Locate the cell with the specified text and output its [X, Y] center coordinate. 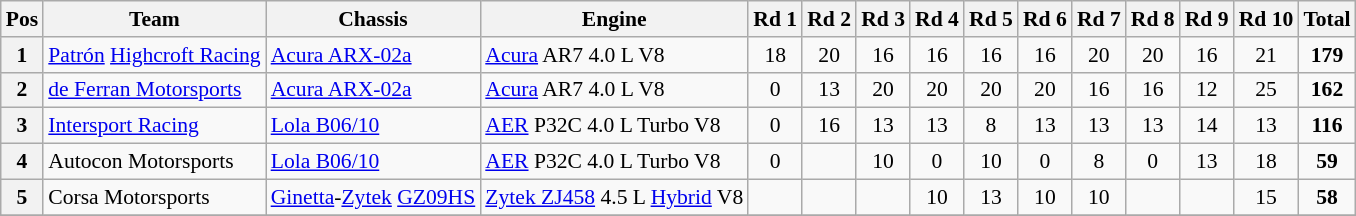
Ginetta-Zytek GZ09HS [374, 197]
Chassis [374, 19]
Rd 2 [829, 19]
25 [1266, 90]
Rd 3 [883, 19]
Zytek ZJ458 4.5 L Hybrid V8 [614, 197]
Rd 9 [1207, 19]
2 [22, 90]
de Ferran Motorsports [154, 90]
14 [1207, 126]
Corsa Motorsports [154, 197]
Rd 7 [1099, 19]
Autocon Motorsports [154, 162]
5 [22, 197]
1 [22, 55]
Team [154, 19]
21 [1266, 55]
116 [1326, 126]
Total [1326, 19]
Intersport Racing [154, 126]
Pos [22, 19]
Rd 1 [775, 19]
Rd 4 [937, 19]
3 [22, 126]
12 [1207, 90]
59 [1326, 162]
Rd 10 [1266, 19]
Engine [614, 19]
4 [22, 162]
179 [1326, 55]
15 [1266, 197]
58 [1326, 197]
Patrón Highcroft Racing [154, 55]
Rd 5 [991, 19]
Rd 8 [1153, 19]
162 [1326, 90]
Rd 6 [1045, 19]
